Extract the (x, y) coordinate from the center of the cell holding the provided text.  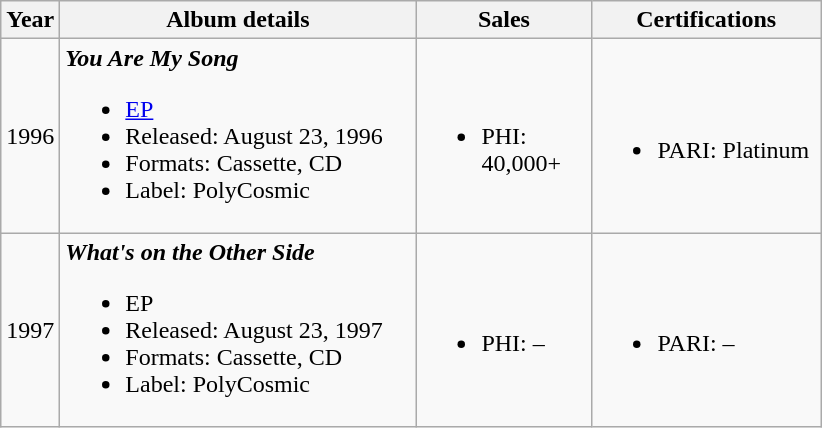
What's on the Other SideEPReleased: August 23, 1997Formats: Cassette, CDLabel: PolyCosmic (238, 330)
PARI: – (706, 330)
Year (30, 20)
PHI: 40,000+ (504, 136)
Certifications (706, 20)
PHI: – (504, 330)
Sales (504, 20)
You Are My SongEPReleased: August 23, 1996Formats: Cassette, CDLabel: PolyCosmic (238, 136)
1996 (30, 136)
PARI: Platinum (706, 136)
Album details (238, 20)
1997 (30, 330)
